Output the [x, y] coordinate of the center of the cell containing the given text.  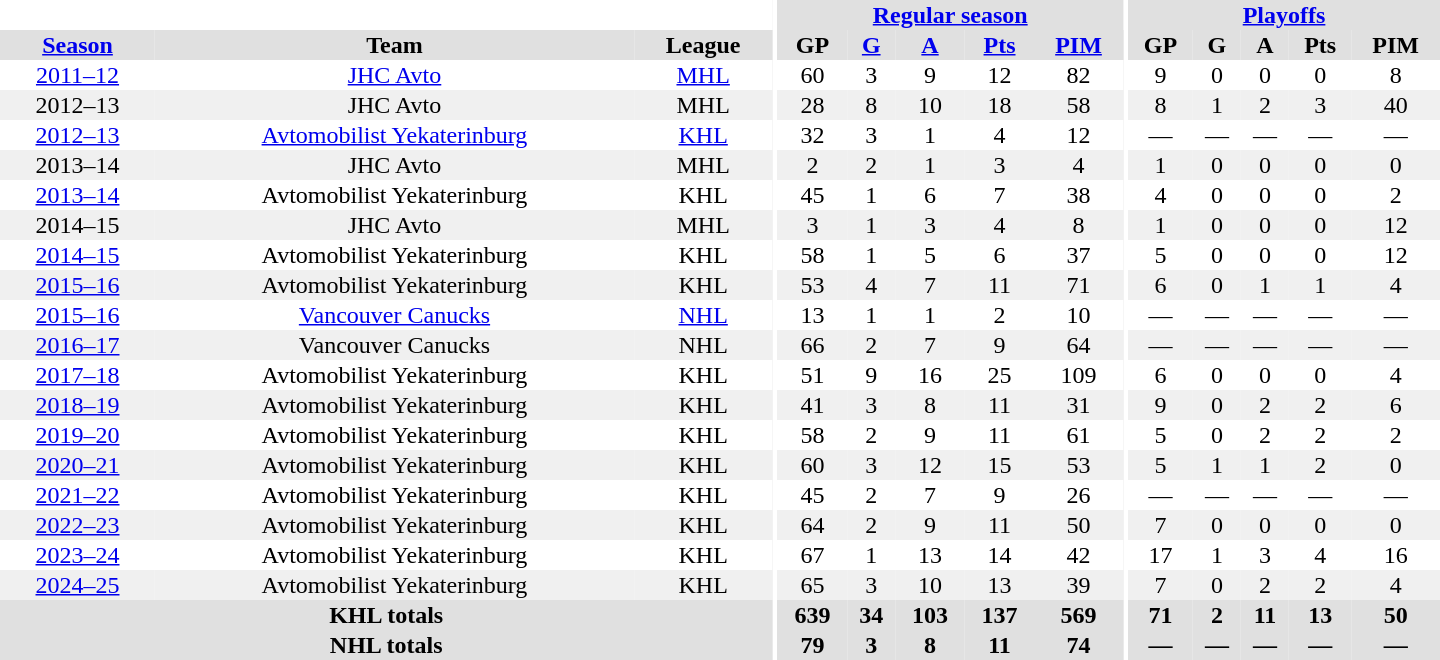
Playoffs [1284, 15]
61 [1078, 435]
2011–12 [78, 75]
569 [1078, 615]
67 [812, 555]
74 [1078, 645]
79 [812, 645]
2018–19 [78, 405]
82 [1078, 75]
639 [812, 615]
40 [1396, 105]
41 [812, 405]
25 [1000, 375]
Season [78, 45]
65 [812, 585]
2023–24 [78, 555]
NHL totals [386, 645]
38 [1078, 195]
14 [1000, 555]
17 [1160, 555]
2021–22 [78, 495]
15 [1000, 465]
51 [812, 375]
109 [1078, 375]
2016–17 [78, 345]
26 [1078, 495]
2022–23 [78, 525]
2017–18 [78, 375]
32 [812, 135]
42 [1078, 555]
2024–25 [78, 585]
2019–20 [78, 435]
KHL totals [386, 615]
18 [1000, 105]
2020–21 [78, 465]
Team [394, 45]
37 [1078, 255]
31 [1078, 405]
66 [812, 345]
League [703, 45]
103 [930, 615]
28 [812, 105]
34 [871, 615]
Regular season [950, 15]
39 [1078, 585]
137 [1000, 615]
